Detect which cell encompasses the target text, then output its [x, y] center coordinate. 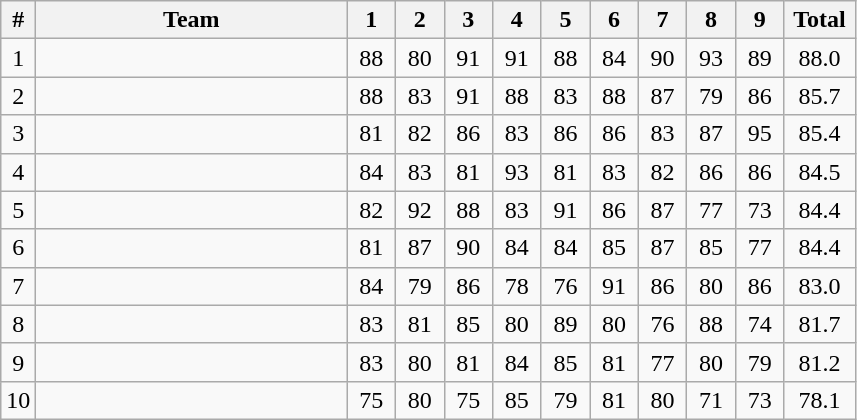
Team [192, 20]
74 [760, 324]
92 [420, 210]
81.2 [820, 362]
78.1 [820, 400]
85.7 [820, 96]
83.0 [820, 286]
Total [820, 20]
85.4 [820, 134]
95 [760, 134]
71 [712, 400]
# [18, 20]
84.5 [820, 172]
78 [518, 286]
10 [18, 400]
88.0 [820, 58]
81.7 [820, 324]
